Capture the cell that displays the provided text and extract its (x, y) central coordinate. 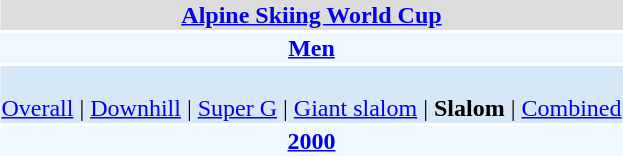
Men (312, 48)
Alpine Skiing World Cup (312, 15)
2000 (312, 141)
Overall | Downhill | Super G | Giant slalom | Slalom | Combined (312, 94)
